For the text-containing cell, return its midpoint in (X, Y) coordinate format. 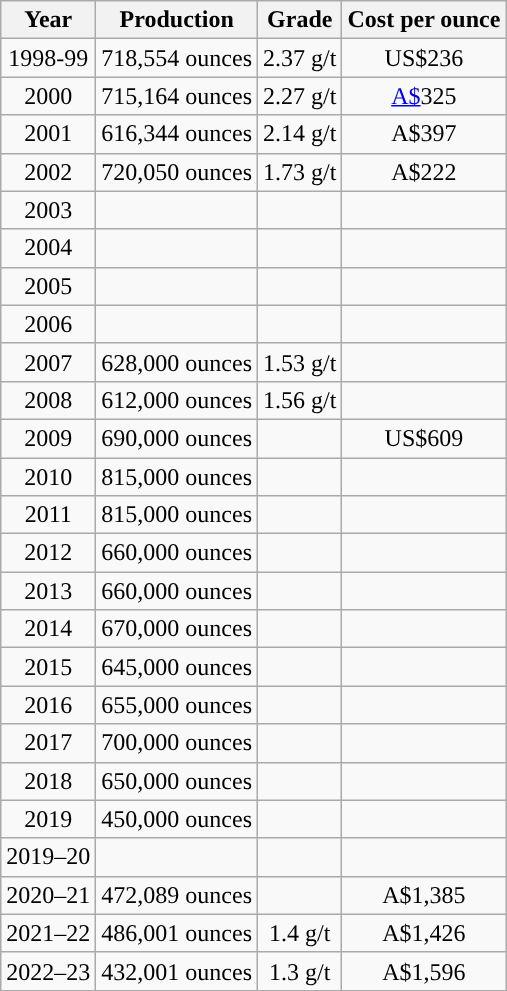
628,000 ounces (177, 362)
A$325 (424, 96)
700,000 ounces (177, 743)
1.53 g/t (300, 362)
2022–23 (48, 971)
655,000 ounces (177, 705)
690,000 ounces (177, 438)
2012 (48, 553)
2.37 g/t (300, 58)
718,554 ounces (177, 58)
2021–22 (48, 933)
2004 (48, 248)
2008 (48, 400)
450,000 ounces (177, 819)
2003 (48, 210)
2020–21 (48, 895)
Production (177, 20)
2014 (48, 629)
US$609 (424, 438)
A$222 (424, 172)
2.27 g/t (300, 96)
1.3 g/t (300, 971)
715,164 ounces (177, 96)
2016 (48, 705)
A$1,596 (424, 971)
A$397 (424, 134)
720,050 ounces (177, 172)
432,001 ounces (177, 971)
612,000 ounces (177, 400)
2013 (48, 591)
2019–20 (48, 857)
2009 (48, 438)
2017 (48, 743)
2015 (48, 667)
2011 (48, 515)
Cost per ounce (424, 20)
616,344 ounces (177, 134)
2007 (48, 362)
Grade (300, 20)
1.73 g/t (300, 172)
1998-99 (48, 58)
2019 (48, 819)
US$236 (424, 58)
2002 (48, 172)
650,000 ounces (177, 781)
486,001 ounces (177, 933)
670,000 ounces (177, 629)
1.4 g/t (300, 933)
A$1,426 (424, 933)
1.56 g/t (300, 400)
2010 (48, 477)
2001 (48, 134)
2005 (48, 286)
Year (48, 20)
2006 (48, 324)
A$1,385 (424, 895)
2.14 g/t (300, 134)
645,000 ounces (177, 667)
2000 (48, 96)
472,089 ounces (177, 895)
2018 (48, 781)
